For the text-containing cell, return its midpoint in (X, Y) coordinate format. 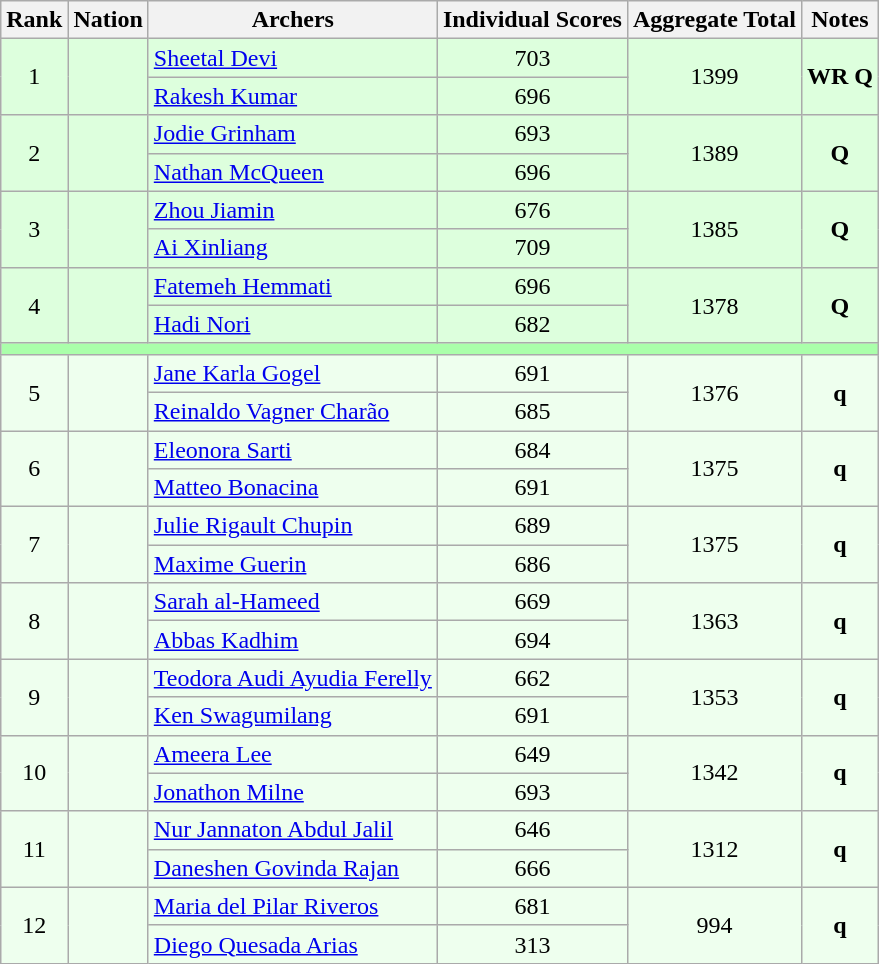
Matteo Bonacina (292, 488)
Jodie Grinham (292, 134)
Notes (840, 20)
Teodora Audi Ayudia Ferelly (292, 678)
Maxime Guerin (292, 564)
686 (532, 564)
12 (34, 925)
WR Q (840, 77)
Nation (108, 20)
1385 (714, 229)
1363 (714, 621)
2 (34, 153)
1342 (714, 773)
Zhou Jiamin (292, 210)
684 (532, 449)
709 (532, 248)
7 (34, 545)
Fatemeh Hemmati (292, 286)
646 (532, 830)
Ken Swagumilang (292, 716)
662 (532, 678)
Jonathon Milne (292, 792)
11 (34, 849)
Ai Xinliang (292, 248)
Sheetal Devi (292, 58)
685 (532, 411)
Hadi Nori (292, 324)
1376 (714, 392)
Rakesh Kumar (292, 96)
Nathan McQueen (292, 172)
666 (532, 868)
4 (34, 305)
669 (532, 602)
1312 (714, 849)
3 (34, 229)
9 (34, 697)
689 (532, 526)
313 (532, 944)
1 (34, 77)
676 (532, 210)
Individual Scores (532, 20)
1399 (714, 77)
Jane Karla Gogel (292, 373)
681 (532, 906)
703 (532, 58)
Sarah al-Hameed (292, 602)
994 (714, 925)
Nur Jannaton Abdul Jalil (292, 830)
Reinaldo Vagner Charão (292, 411)
Maria del Pilar Riveros (292, 906)
8 (34, 621)
Aggregate Total (714, 20)
1378 (714, 305)
Ameera Lee (292, 754)
10 (34, 773)
Archers (292, 20)
Eleonora Sarti (292, 449)
Rank (34, 20)
Julie Rigault Chupin (292, 526)
5 (34, 392)
Abbas Kadhim (292, 640)
1389 (714, 153)
649 (532, 754)
Daneshen Govinda Rajan (292, 868)
6 (34, 468)
694 (532, 640)
682 (532, 324)
1353 (714, 697)
Diego Quesada Arias (292, 944)
